Scan for the cell matching the given text and deliver its [x, y] coordinate at center. 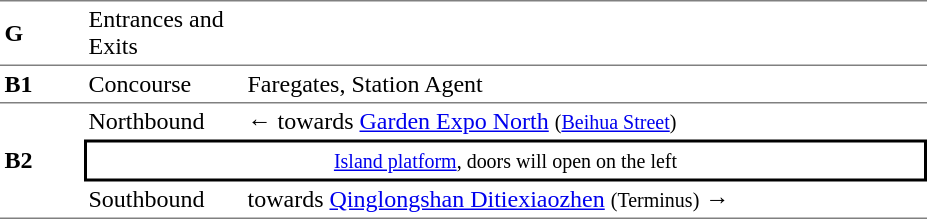
G [42, 32]
Concourse [164, 84]
Island platform, doors will open on the left [506, 161]
Entrances and Exits [164, 32]
Faregates, Station Agent [585, 84]
Northbound [164, 122]
← towards Garden Expo North (Beihua Street) [585, 122]
B1 [42, 84]
